Find where the given text appears and provide that cell's center as [X, Y] coordinate. 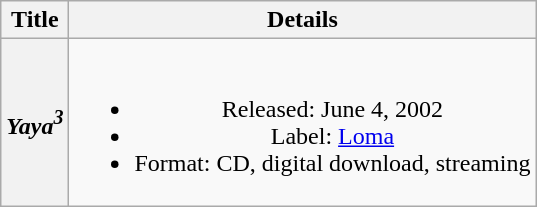
Details [302, 20]
Yaya3 [35, 122]
Title [35, 20]
Released: June 4, 2002Label: LomaFormat: CD, digital download, streaming [302, 122]
